Locate the cell with the specified text and output its (X, Y) center coordinate. 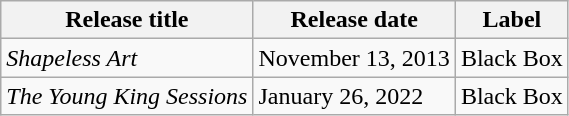
January 26, 2022 (354, 96)
Label (512, 20)
November 13, 2013 (354, 58)
Shapeless Art (127, 58)
Release date (354, 20)
Release title (127, 20)
The Young King Sessions (127, 96)
